Output the (x, y) coordinate of the center of the cell containing the given text.  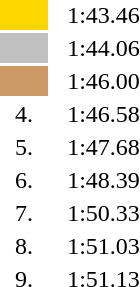
6. (24, 180)
7. (24, 213)
4. (24, 114)
5. (24, 147)
8. (24, 246)
